Identify which cell holds the provided text, then report its [X, Y] central coordinate. 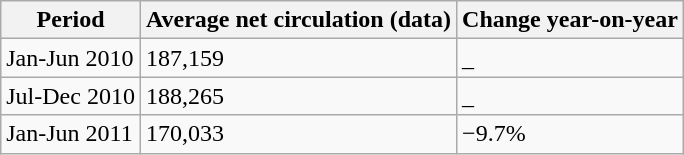
187,159 [298, 58]
188,265 [298, 96]
170,033 [298, 134]
−9.7% [570, 134]
Jul-Dec 2010 [71, 96]
Change year-on-year [570, 20]
Period [71, 20]
Jan-Jun 2010 [71, 58]
Jan-Jun 2011 [71, 134]
Average net circulation (data) [298, 20]
